For the text-containing cell, return its midpoint in (x, y) coordinate format. 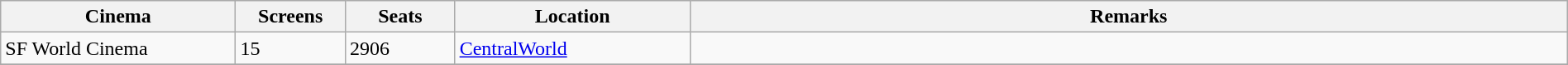
Cinema (118, 17)
SF World Cinema (118, 48)
15 (291, 48)
Screens (291, 17)
Seats (400, 17)
Location (572, 17)
Remarks (1128, 17)
2906 (400, 48)
CentralWorld (572, 48)
